Identify which cell holds the provided text, then report its (X, Y) central coordinate. 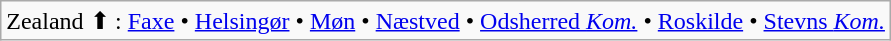
Zealand ⬆ : Faxe • Helsingør • Møn • Næstved • Odsherred Kom. • Roskilde • Stevns Kom. (446, 21)
